Capture the cell that displays the provided text and extract its [X, Y] central coordinate. 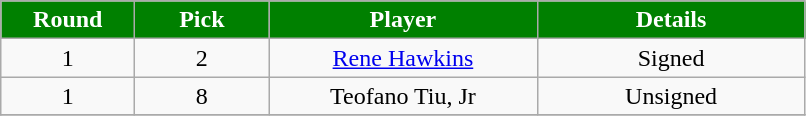
Signed [671, 58]
Details [671, 20]
Rene Hawkins [403, 58]
Round [68, 20]
Teofano Tiu, Jr [403, 96]
Player [403, 20]
Unsigned [671, 96]
2 [202, 58]
Pick [202, 20]
8 [202, 96]
